Extract the [X, Y] coordinate from the center of the cell holding the provided text.  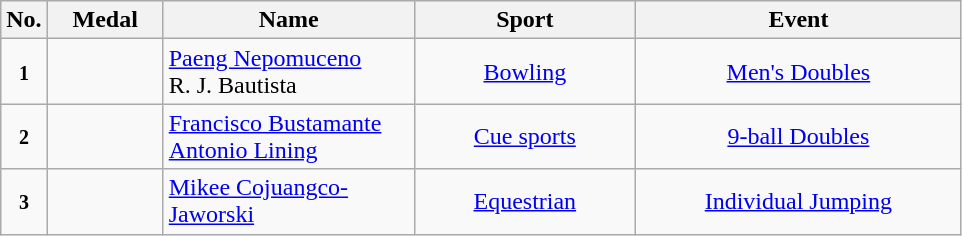
Event [798, 20]
3 [24, 202]
Cue sports [524, 136]
Equestrian [524, 202]
Name [288, 20]
9-ball Doubles [798, 136]
2 [24, 136]
Francisco BustamanteAntonio Lining [288, 136]
Mikee Cojuangco-Jaworski [288, 202]
Bowling [524, 72]
Paeng NepomucenoR. J. Bautista [288, 72]
Individual Jumping [798, 202]
No. [24, 20]
1 [24, 72]
Sport [524, 20]
Men's Doubles [798, 72]
Medal [105, 20]
